Capture the cell that displays the provided text and extract its [X, Y] central coordinate. 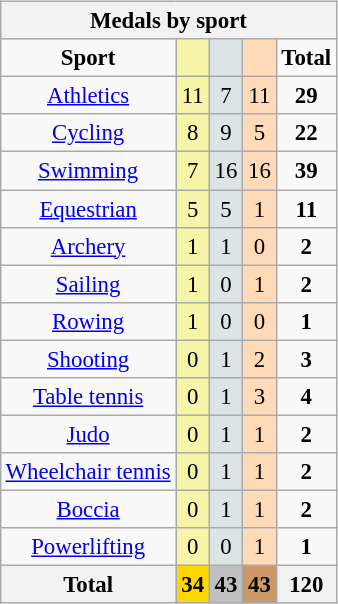
29 [306, 96]
34 [192, 584]
Swimming [88, 171]
Equestrian [88, 209]
Cycling [88, 133]
120 [306, 584]
Medals by sport [168, 21]
Judo [88, 434]
Boccia [88, 509]
Table tennis [88, 396]
22 [306, 133]
Wheelchair tennis [88, 472]
Archery [88, 246]
Rowing [88, 321]
4 [306, 396]
Shooting [88, 359]
Sailing [88, 284]
Sport [88, 58]
Athletics [88, 96]
8 [192, 133]
9 [226, 133]
39 [306, 171]
Powerlifting [88, 547]
